Identify which cell holds the provided text, then report its [x, y] central coordinate. 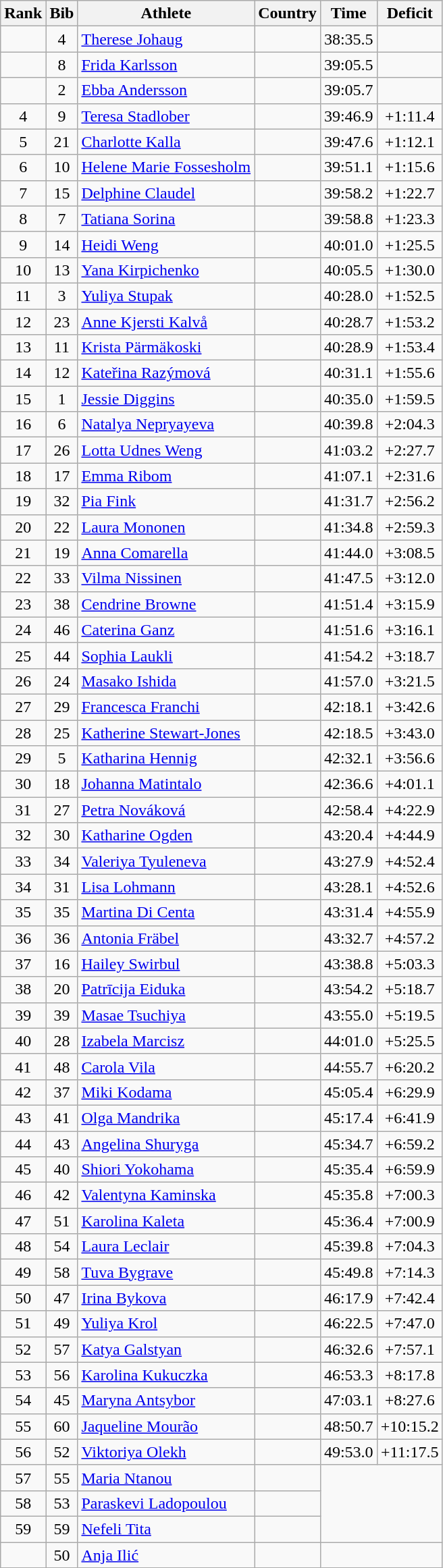
42:18.5 [348, 732]
39:05.5 [348, 65]
Vilma Nissinen [166, 578]
Yuliya Krol [166, 1324]
40:05.5 [348, 270]
Miki Kodama [166, 1092]
+6:59.2 [409, 1144]
Anne Kjersti Kalvå [166, 322]
Yuliya Stupak [166, 296]
41:31.7 [348, 502]
Anna Comarella [166, 553]
+7:14.3 [409, 1272]
39:47.6 [348, 142]
40:31.1 [348, 373]
40:39.8 [348, 425]
45:49.8 [348, 1272]
40:28.0 [348, 296]
45:35.4 [348, 1170]
Athlete [166, 13]
41:44.0 [348, 553]
+3:16.1 [409, 630]
+1:25.5 [409, 244]
2 [62, 90]
+3:12.0 [409, 578]
+7:42.4 [409, 1298]
Bib [62, 13]
Nefeli Tita [166, 1529]
+6:29.9 [409, 1092]
Laura Leclair [166, 1247]
+3:15.9 [409, 604]
46:53.3 [348, 1375]
45:17.4 [348, 1118]
+4:01.1 [409, 784]
Deficit [409, 13]
+8:27.6 [409, 1401]
46:32.6 [348, 1349]
48:50.7 [348, 1426]
+4:22.9 [409, 810]
Sophia Laukli [166, 655]
Johanna Matintalo [166, 784]
+3:42.6 [409, 707]
Karolina Kaleta [166, 1221]
49:53.0 [348, 1452]
Katherine Stewart-Jones [166, 732]
39:05.7 [348, 90]
+7:00.3 [409, 1195]
Kateřina Razýmová [166, 373]
+4:44.9 [409, 836]
+1:23.3 [409, 219]
+7:04.3 [409, 1247]
Rank [23, 13]
1 [62, 399]
Martina Di Centa [166, 913]
+5:19.5 [409, 1015]
43:38.8 [348, 964]
+2:04.3 [409, 425]
43:20.4 [348, 836]
Anja Ilić [166, 1555]
+1:53.4 [409, 348]
Teresa Stadlober [166, 116]
Carola Vila [166, 1066]
Patrīcija Eiduka [166, 990]
Laura Mononen [166, 527]
Delphine Claudel [166, 193]
Lotta Udnes Weng [166, 450]
45:39.8 [348, 1247]
Jaqueline Mourão [166, 1426]
Tuva Bygrave [166, 1272]
+1:11.4 [409, 116]
Katharina Hennig [166, 759]
+1:22.7 [409, 193]
+5:25.5 [409, 1041]
+2:59.3 [409, 527]
+4:55.9 [409, 913]
Time [348, 13]
+6:41.9 [409, 1118]
+6:59.9 [409, 1170]
Katya Galstyan [166, 1349]
Country [288, 13]
Emma Ribom [166, 476]
+11:17.5 [409, 1452]
+1:15.6 [409, 167]
Maryna Antsybor [166, 1401]
Charlotte Kalla [166, 142]
+10:15.2 [409, 1426]
+1:59.5 [409, 399]
43:54.2 [348, 990]
Cendrine Browne [166, 604]
Antonia Fräbel [166, 938]
Paraskevi Ladopoulou [166, 1503]
Petra Nováková [166, 810]
41:51.4 [348, 604]
+1:53.2 [409, 322]
43:32.7 [348, 938]
Natalya Nepryayeva [166, 425]
Therese Johaug [166, 39]
Caterina Ganz [166, 630]
Angelina Shuryga [166, 1144]
+3:43.0 [409, 732]
+7:47.0 [409, 1324]
+1:12.1 [409, 142]
+2:56.2 [409, 502]
45:05.4 [348, 1092]
Pia Fink [166, 502]
46:22.5 [348, 1324]
Frida Karlsson [166, 65]
45:34.7 [348, 1144]
3 [62, 296]
+3:56.6 [409, 759]
Ebba Andersson [166, 90]
+4:52.4 [409, 861]
Yana Kirpichenko [166, 270]
+7:00.9 [409, 1221]
42:18.1 [348, 707]
Tatiana Sorina [166, 219]
43:55.0 [348, 1015]
Krista Pärmäkoski [166, 348]
43:31.4 [348, 913]
44:01.0 [348, 1041]
Viktoriya Olekh [166, 1452]
+4:52.6 [409, 887]
+3:08.5 [409, 553]
41:47.5 [348, 578]
Irina Bykova [166, 1298]
41:51.6 [348, 630]
42:32.1 [348, 759]
+5:03.3 [409, 964]
41:34.8 [348, 527]
47:03.1 [348, 1401]
Lisa Lohmann [166, 887]
Izabela Marcisz [166, 1041]
42:58.4 [348, 810]
+2:31.6 [409, 476]
Francesca Franchi [166, 707]
+3:18.7 [409, 655]
41:07.1 [348, 476]
+2:27.7 [409, 450]
Valentyna Kaminska [166, 1195]
41:54.2 [348, 655]
+6:20.2 [409, 1066]
40:28.7 [348, 322]
39:58.8 [348, 219]
41:57.0 [348, 681]
43:27.9 [348, 861]
40:28.9 [348, 348]
38:35.5 [348, 39]
Heidi Weng [166, 244]
60 [62, 1426]
Jessie Diggins [166, 399]
39:46.9 [348, 116]
42:36.6 [348, 784]
45:35.8 [348, 1195]
Valeriya Tyuleneva [166, 861]
Karolina Kukuczka [166, 1375]
45:36.4 [348, 1221]
40:35.0 [348, 399]
Helene Marie Fossesholm [166, 167]
39:51.1 [348, 167]
39:58.2 [348, 193]
40:01.0 [348, 244]
Masako Ishida [166, 681]
Shiori Yokohama [166, 1170]
Olga Mandrika [166, 1118]
43:28.1 [348, 887]
+1:52.5 [409, 296]
44:55.7 [348, 1066]
41:03.2 [348, 450]
46:17.9 [348, 1298]
Hailey Swirbul [166, 964]
+3:21.5 [409, 681]
Maria Ntanou [166, 1478]
+8:17.8 [409, 1375]
+7:57.1 [409, 1349]
+4:57.2 [409, 938]
Masae Tsuchiya [166, 1015]
+1:30.0 [409, 270]
+1:55.6 [409, 373]
+5:18.7 [409, 990]
Katharine Ogden [166, 836]
